Pinpoint the cell where the given text exists, returning its [X, Y] midpoint coordinate. 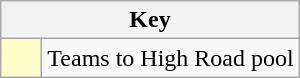
Teams to High Road pool [170, 58]
Key [150, 20]
